Locate the cell with the specified text and output its (X, Y) center coordinate. 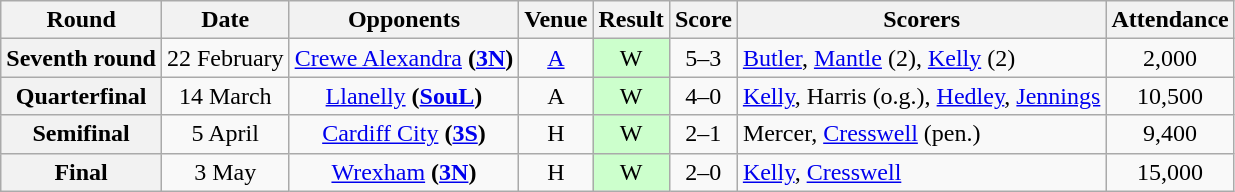
2–1 (703, 134)
Cardiff City (3S) (404, 134)
Opponents (404, 20)
15,000 (1170, 172)
Score (703, 20)
3 May (225, 172)
2,000 (1170, 58)
10,500 (1170, 96)
2–0 (703, 172)
Quarterfinal (82, 96)
5 April (225, 134)
Final (82, 172)
5–3 (703, 58)
Round (82, 20)
9,400 (1170, 134)
Date (225, 20)
Butler, Mantle (2), Kelly (2) (922, 58)
Kelly, Cresswell (922, 172)
Seventh round (82, 58)
Venue (556, 20)
Kelly, Harris (o.g.), Hedley, Jennings (922, 96)
Attendance (1170, 20)
Scorers (922, 20)
Mercer, Cresswell (pen.) (922, 134)
22 February (225, 58)
Result (631, 20)
Llanelly (SouL) (404, 96)
14 March (225, 96)
4–0 (703, 96)
Crewe Alexandra (3N) (404, 58)
Semifinal (82, 134)
Wrexham (3N) (404, 172)
